Extract the [x, y] coordinate from the center of the cell holding the provided text.  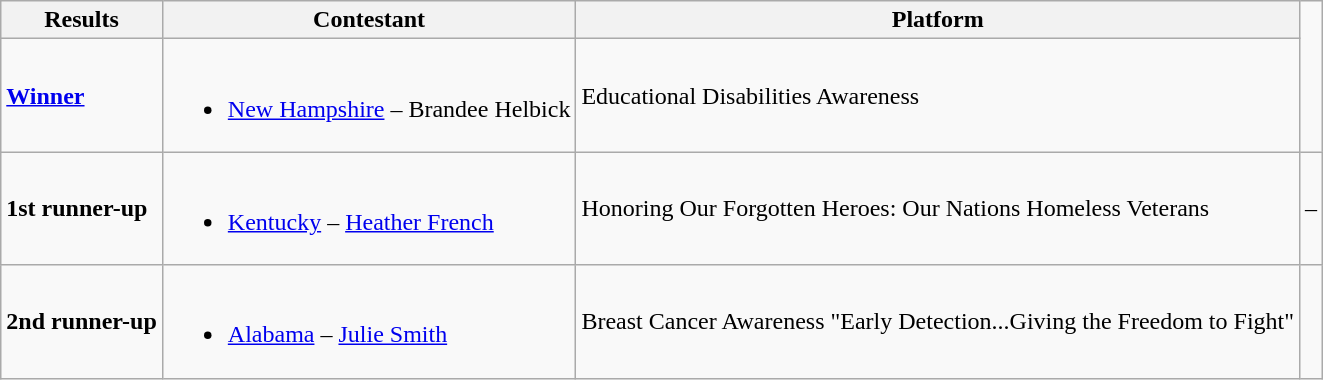
Results [82, 20]
1st runner-up [82, 208]
Kentucky – Heather French [369, 208]
– [1312, 208]
Winner [82, 96]
Alabama – Julie Smith [369, 322]
2nd runner-up [82, 322]
New Hampshire – Brandee Helbick [369, 96]
Honoring Our Forgotten Heroes: Our Nations Homeless Veterans [938, 208]
Educational Disabilities Awareness [938, 96]
Platform [938, 20]
Breast Cancer Awareness "Early Detection...Giving the Freedom to Fight" [938, 322]
Contestant [369, 20]
